Identify which cell holds the provided text, then report its (X, Y) central coordinate. 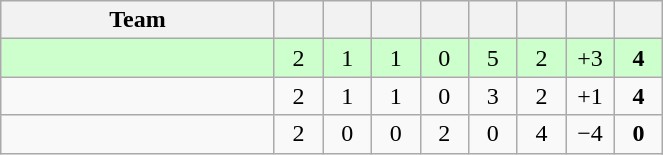
Team (138, 20)
+1 (590, 96)
3 (494, 96)
−4 (590, 134)
5 (494, 58)
+3 (590, 58)
